For the text-containing cell, return its midpoint in [X, Y] coordinate format. 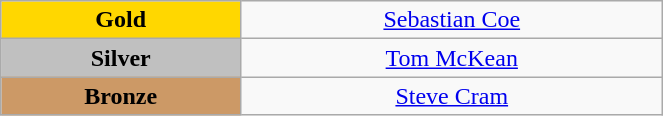
Steve Cram [452, 96]
Bronze [121, 96]
Gold [121, 20]
Sebastian Coe [452, 20]
Silver [121, 58]
Tom McKean [452, 58]
